Scan for the cell matching the given text and deliver its (x, y) coordinate at center. 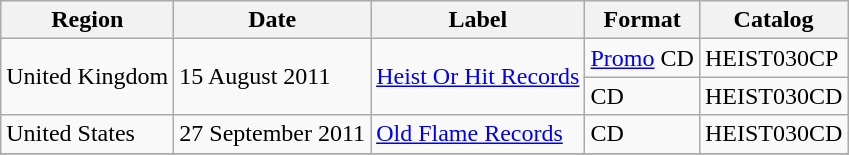
Region (88, 20)
Format (642, 20)
Label (478, 20)
27 September 2011 (272, 134)
Catalog (773, 20)
United States (88, 134)
Old Flame Records (478, 134)
15 August 2011 (272, 77)
United Kingdom (88, 77)
Heist Or Hit Records (478, 77)
Promo CD (642, 58)
Date (272, 20)
HEIST030CP (773, 58)
